Search for the cell housing the specified text and yield its (x, y) center coordinate. 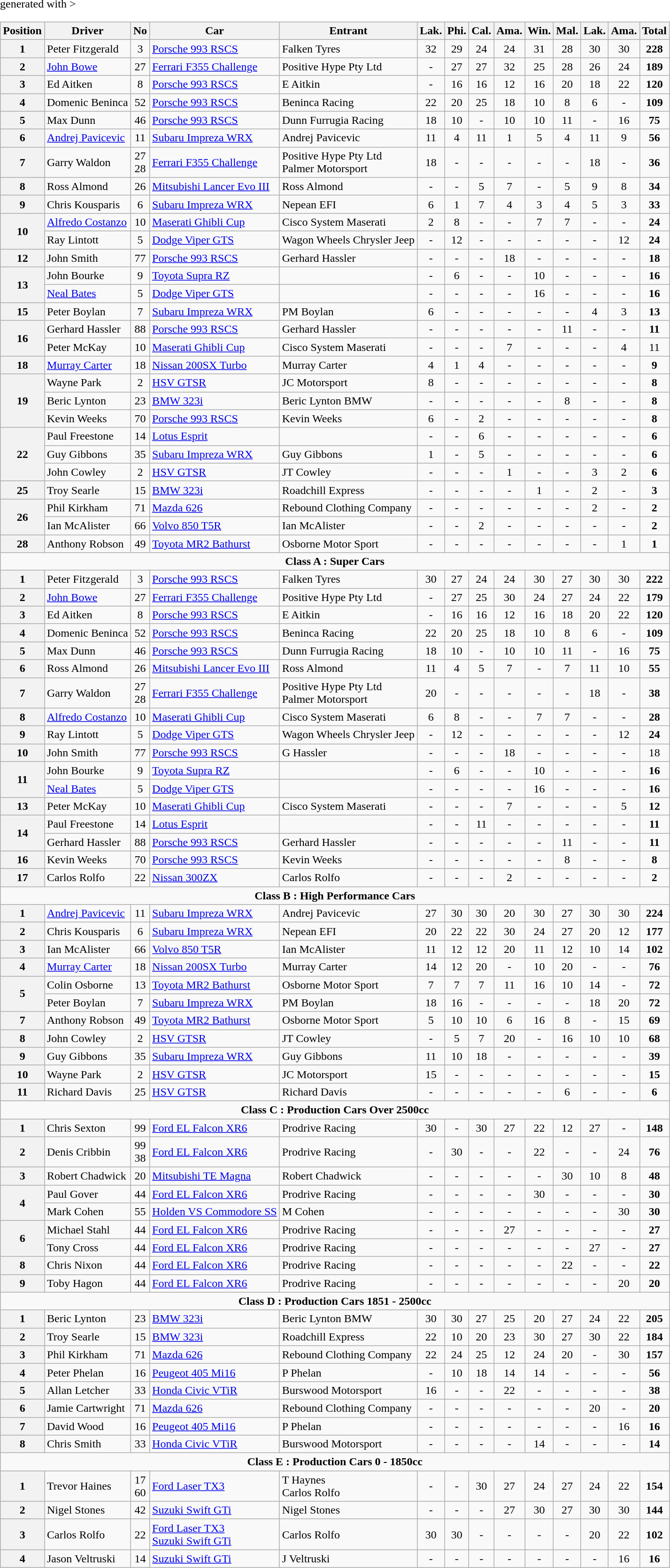
Peter Phelan (87, 1372)
Allan Letcher (87, 1390)
36 (655, 162)
Colin Osborne (87, 985)
17 60 (140, 1486)
29 (457, 49)
154 (655, 1486)
G Hassler (348, 753)
224 (655, 913)
Trevor Haines (87, 1486)
Jamie Cartwright (87, 1408)
Class D : Production Cars 1851 - 2500cc (335, 1301)
T Haynes Carlos Rolfo (348, 1486)
Total (655, 31)
Class E : Production Cars 0 - 1850cc (335, 1462)
34 (655, 186)
177 (655, 931)
Holden VS Commodore SS (215, 1212)
39 (655, 1056)
99 38 (140, 1152)
148 (655, 1127)
Car (215, 31)
Michael Stahl (87, 1230)
179 (655, 597)
Paul Gover (87, 1194)
Chris Sexton (87, 1127)
31 (539, 49)
144 (655, 1510)
184 (655, 1337)
Chris Nixon (87, 1265)
Jason Veltruski (87, 1559)
J Veltruski (348, 1559)
Class C : Production Cars Over 2500cc (335, 1110)
Ford Laser TX3 Suzuki Swift GTi (215, 1534)
42 (140, 1510)
189 (655, 67)
Class B : High Performance Cars (335, 896)
19 (23, 401)
Mark Cohen (87, 1212)
Position (23, 31)
Cal. (482, 31)
69 (655, 1020)
Phi. (457, 31)
99 (140, 1127)
Nissan 300ZX (215, 878)
228 (655, 49)
Denis Cribbin (87, 1152)
Mal. (567, 31)
157 (655, 1355)
David Wood (87, 1426)
Chris Smith (87, 1444)
No (140, 31)
222 (655, 579)
Class A : Super Cars (335, 562)
Ford Laser TX3 (215, 1486)
48 (655, 1176)
Win. (539, 31)
Tony Cross (87, 1248)
M Cohen (348, 1212)
68 (655, 1038)
Mitsubishi TE Magna (215, 1176)
17 (23, 878)
Driver (87, 31)
205 (655, 1319)
Entrant (348, 31)
Toby Hagon (87, 1283)
